Search for the cell housing the specified text and yield its (x, y) center coordinate. 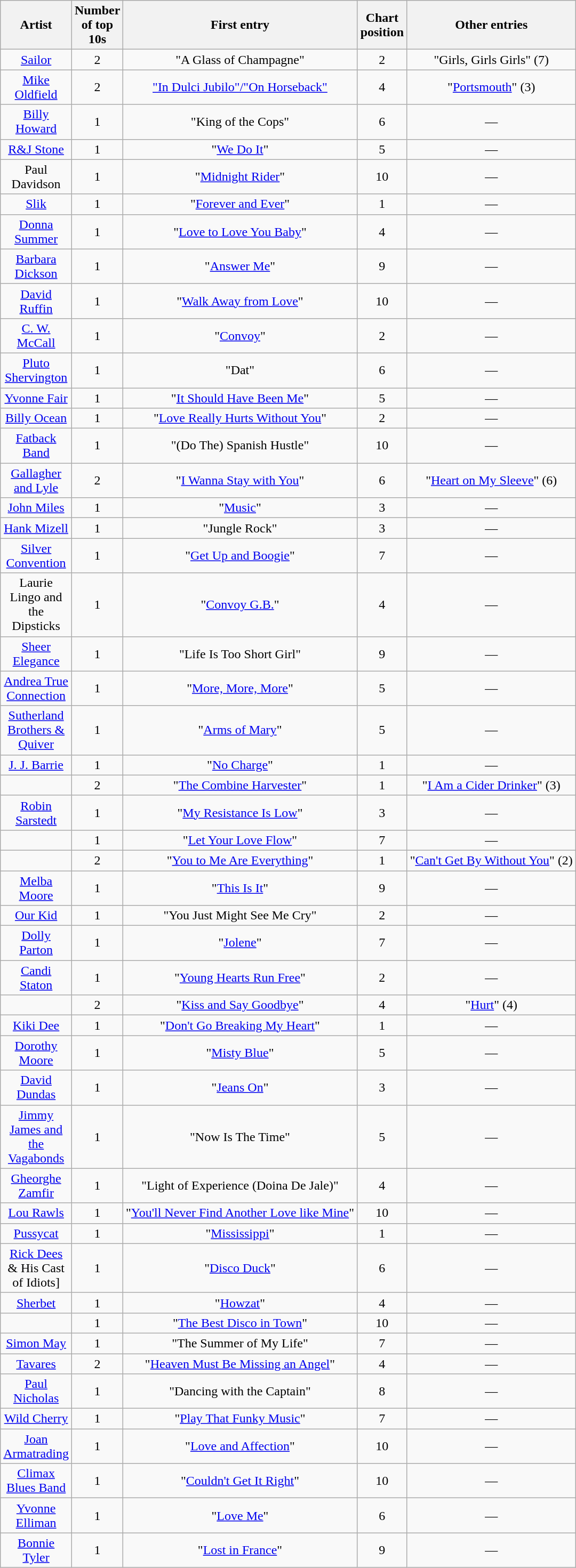
"Life Is Too Short Girl" (240, 653)
"Forever and Ever" (240, 204)
"I Wanna Stay with You" (240, 481)
John Miles (36, 508)
Sutherland Brothers & Quiver (36, 730)
"My Resistance Is Low" (240, 812)
Slik (36, 204)
Other entries (491, 25)
Rick Dees & His Cast of Idiots] (36, 1268)
Yvonne Fair (36, 398)
Melba Moore (36, 888)
"Love to Love You Baby" (240, 231)
"Mississippi" (240, 1233)
Sheer Elegance (36, 653)
"We Do It" (240, 149)
"Jungle Rock" (240, 528)
"I Am a Cider Drinker" (3) (491, 785)
Lou Rawls (36, 1213)
"The Best Disco in Town" (240, 1323)
Silver Convention (36, 555)
Yvonne Elliman (36, 1516)
"Jolene" (240, 943)
Dolly Parton (36, 943)
Sherbet (36, 1303)
Tavares (36, 1364)
"Love and Affection" (240, 1446)
Paul Davidson (36, 177)
Gheorghe Zamfir (36, 1185)
Kiki Dee (36, 1025)
"A Glass of Champagne" (240, 60)
Joan Armatrading (36, 1446)
"Portsmouth" (3) (491, 87)
"Play That Funky Music" (240, 1419)
"(Do The) Spanish Hustle" (240, 446)
"Lost in France" (240, 1550)
Gallagher and Lyle (36, 481)
"Girls, Girls Girls" (7) (491, 60)
"Dat" (240, 370)
J. J. Barrie (36, 765)
Artist (36, 25)
8 (382, 1391)
"Couldn't Get It Right" (240, 1481)
Andrea True Connection (36, 689)
"Convoy G.B." (240, 604)
"You'll Never Find Another Love like Mine" (240, 1213)
"Howzat" (240, 1303)
"It Should Have Been Me" (240, 398)
Climax Blues Band (36, 1481)
Simon May (36, 1343)
Pussycat (36, 1233)
Hank Mizell (36, 528)
Paul Nicholas (36, 1391)
"Young Hearts Run Free" (240, 977)
Laurie Lingo and the Dipsticks (36, 604)
Our Kid (36, 916)
Jimmy James and the Vagabonds (36, 1136)
"Love Really Hurts Without You" (240, 418)
Candi Staton (36, 977)
"Misty Blue" (240, 1053)
Sailor (36, 60)
Fatback Band (36, 446)
"Answer Me" (240, 266)
David Ruffin (36, 301)
"Arms of Mary" (240, 730)
"Love Me" (240, 1516)
Billy Ocean (36, 418)
Chart position (382, 25)
"Convoy" (240, 336)
"Dancing with the Captain" (240, 1391)
Billy Howard (36, 122)
"Light of Experience (Doina De Jale)" (240, 1185)
Robin Sarstedt (36, 812)
"Can't Get By Without You" (2) (491, 860)
"Heaven Must Be Missing an Angel" (240, 1364)
"Get Up and Boogie" (240, 555)
"In Dulci Jubilo"/"On Horseback" (240, 87)
"You to Me Are Everything" (240, 860)
"Now Is The Time" (240, 1136)
"Music" (240, 508)
Mike Oldfield (36, 87)
"Walk Away from Love" (240, 301)
"You Just Might See Me Cry" (240, 916)
Pluto Shervington (36, 370)
"Don't Go Breaking My Heart" (240, 1025)
Donna Summer (36, 231)
"Jeans On" (240, 1087)
Wild Cherry (36, 1419)
"The Summer of My Life" (240, 1343)
C. W. McCall (36, 336)
"Hurt" (4) (491, 1005)
First entry (240, 25)
Bonnie Tyler (36, 1550)
"Let Your Love Flow" (240, 840)
"King of the Cops" (240, 122)
"Midnight Rider" (240, 177)
Number of top 10s (97, 25)
"This Is It" (240, 888)
"The Combine Harvester" (240, 785)
"Heart on My Sleeve" (6) (491, 481)
R&J Stone (36, 149)
"More, More, More" (240, 689)
Dorothy Moore (36, 1053)
"Disco Duck" (240, 1268)
"Kiss and Say Goodbye" (240, 1005)
"No Charge" (240, 765)
David Dundas (36, 1087)
Barbara Dickson (36, 266)
